Pinpoint the cell where the given text exists, returning its (x, y) midpoint coordinate. 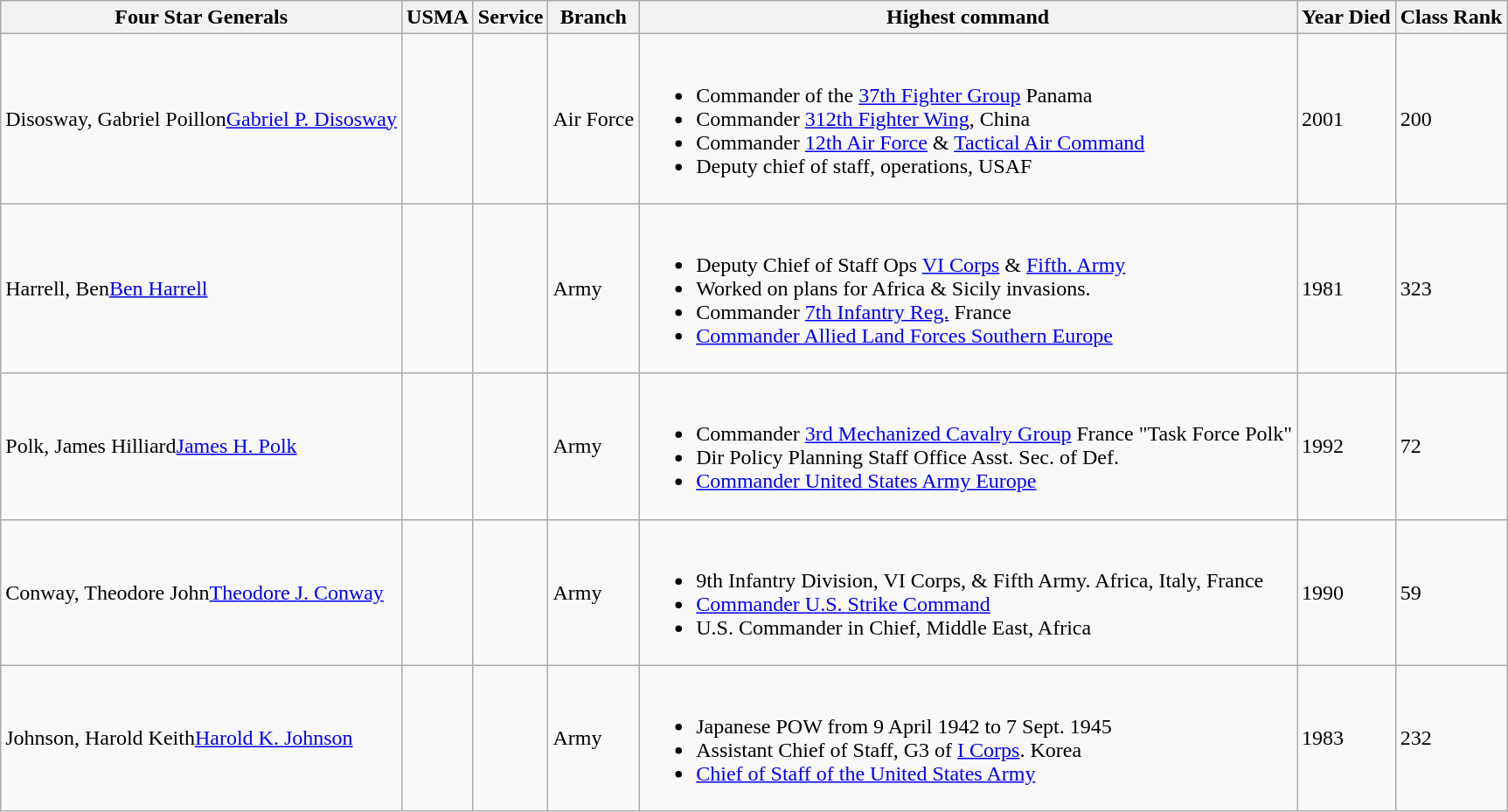
USMA (438, 17)
9th Infantry Division, VI Corps, & Fifth Army. Africa, Italy, FranceCommander U.S. Strike CommandU.S. Commander in Chief, Middle East, Africa (969, 593)
323 (1451, 288)
2001 (1346, 119)
Four Star Generals (201, 17)
Johnson, Harold KeithHarold K. Johnson (201, 738)
Highest command (969, 17)
1981 (1346, 288)
Harrell, BenBen Harrell (201, 288)
Air Force (594, 119)
200 (1451, 119)
1990 (1346, 593)
Service (511, 17)
59 (1451, 593)
Class Rank (1451, 17)
72 (1451, 446)
Year Died (1346, 17)
Polk, James HilliardJames H. Polk (201, 446)
Branch (594, 17)
Commander 3rd Mechanized Cavalry Group France "Task Force Polk"Dir Policy Planning Staff Office Asst. Sec. of Def.Commander United States Army Europe (969, 446)
Conway, Theodore JohnTheodore J. Conway (201, 593)
1983 (1346, 738)
Disosway, Gabriel PoillonGabriel P. Disosway (201, 119)
232 (1451, 738)
Japanese POW from 9 April 1942 to 7 Sept. 1945Assistant Chief of Staff, G3 of I Corps. KoreaChief of Staff of the United States Army (969, 738)
1992 (1346, 446)
